Locate the cell with the specified text and output its [x, y] center coordinate. 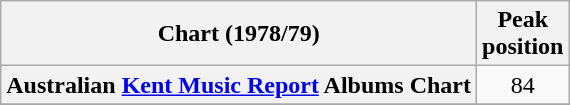
Australian Kent Music Report Albums Chart [239, 85]
Chart (1978/79) [239, 34]
Peakposition [523, 34]
84 [523, 85]
